Extract the [X, Y] coordinate from the center of the cell holding the provided text.  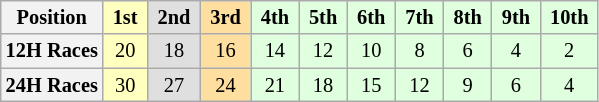
15 [371, 85]
5th [323, 17]
1st [126, 17]
14 [275, 51]
10th [569, 17]
2 [569, 51]
24H Races [52, 85]
8 [419, 51]
10 [371, 51]
4th [275, 17]
20 [126, 51]
9th [516, 17]
24 [225, 85]
2nd [174, 17]
9 [468, 85]
12H Races [52, 51]
3rd [225, 17]
8th [468, 17]
Position [52, 17]
27 [174, 85]
16 [225, 51]
30 [126, 85]
6th [371, 17]
21 [275, 85]
7th [419, 17]
